Scan for the cell matching the given text and deliver its (x, y) coordinate at center. 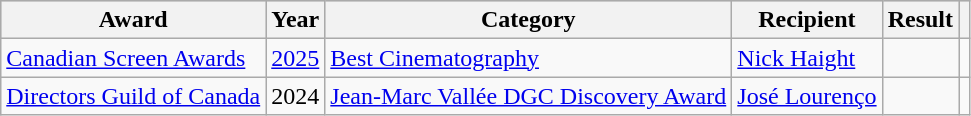
Best Cinematography (528, 58)
Nick Haight (807, 58)
Directors Guild of Canada (134, 96)
José Lourenço (807, 96)
Award (134, 20)
Category (528, 20)
Jean-Marc Vallée DGC Discovery Award (528, 96)
2025 (296, 58)
Recipient (807, 20)
2024 (296, 96)
Canadian Screen Awards (134, 58)
Result (920, 20)
Year (296, 20)
